From the cell containing the given text, extract its center point as (x, y) coordinate. 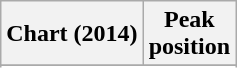
Peak position (189, 34)
Chart (2014) (72, 34)
